Capture the cell that displays the provided text and extract its (x, y) central coordinate. 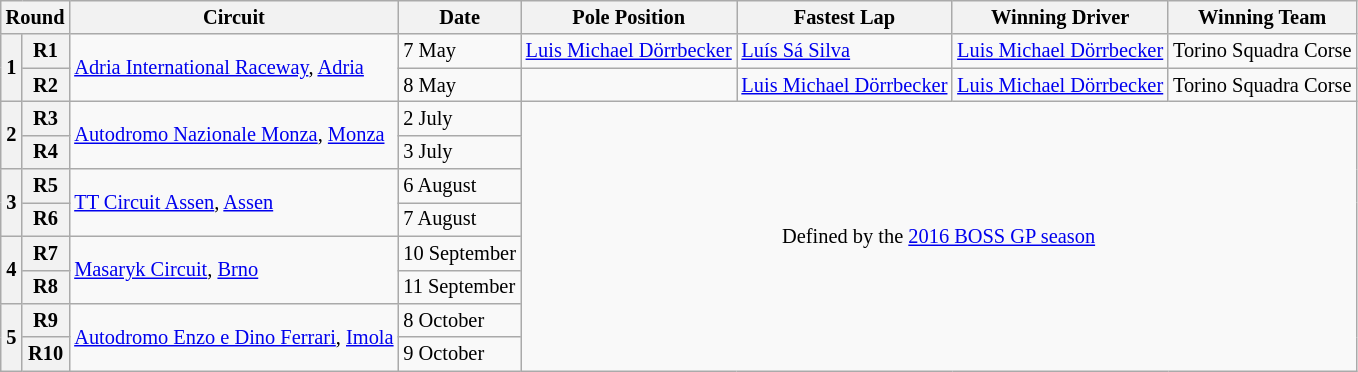
6 August (459, 186)
R6 (46, 219)
R10 (46, 354)
R1 (46, 51)
Pole Position (629, 17)
7 May (459, 51)
Fastest Lap (845, 17)
7 August (459, 219)
R3 (46, 118)
TT Circuit Assen, Assen (234, 202)
3 July (459, 152)
4 (12, 270)
8 October (459, 320)
Adria International Raceway, Adria (234, 68)
R9 (46, 320)
2 (12, 134)
Winning Driver (1060, 17)
R7 (46, 253)
Masaryk Circuit, Brno (234, 270)
3 (12, 202)
8 May (459, 85)
Date (459, 17)
9 October (459, 354)
R2 (46, 85)
Autodromo Enzo e Dino Ferrari, Imola (234, 336)
2 July (459, 118)
11 September (459, 287)
5 (12, 336)
R8 (46, 287)
Winning Team (1262, 17)
Autodromo Nazionale Monza, Monza (234, 134)
Circuit (234, 17)
Luís Sá Silva (845, 51)
Round (36, 17)
Defined by the 2016 BOSS GP season (939, 236)
1 (12, 68)
10 September (459, 253)
R4 (46, 152)
R5 (46, 186)
